Scan for the cell matching the given text and deliver its (X, Y) coordinate at center. 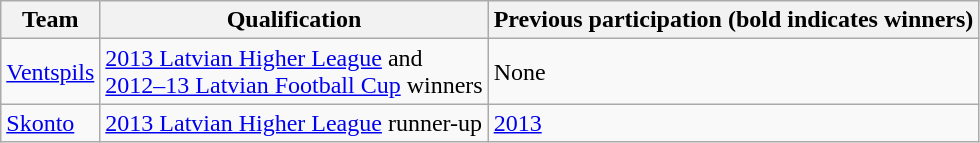
Skonto (50, 123)
Ventspils (50, 72)
2013 Latvian Higher League and 2012–13 Latvian Football Cup winners (294, 72)
Team (50, 20)
Previous participation (bold indicates winners) (734, 20)
2013 (734, 123)
None (734, 72)
Qualification (294, 20)
2013 Latvian Higher League runner-up (294, 123)
